Search for the cell housing the specified text and yield its [x, y] center coordinate. 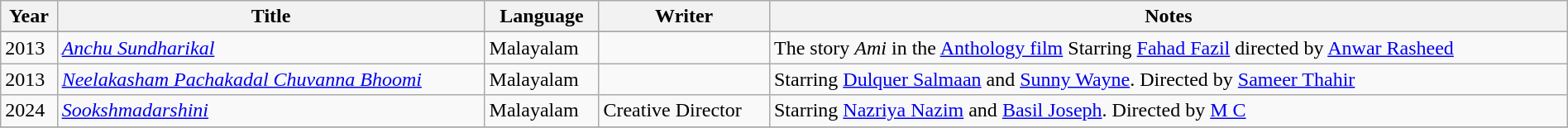
Starring Dulquer Salmaan and Sunny Wayne. Directed by Sameer Thahir [1168, 79]
2024 [29, 111]
Title [271, 17]
Writer [685, 17]
Notes [1168, 17]
Sookshmadarshini [271, 111]
Starring Nazriya Nazim and Basil Joseph. Directed by M C [1168, 111]
Language [542, 17]
The story Ami in the Anthology film Starring Fahad Fazil directed by Anwar Rasheed [1168, 48]
Year [29, 17]
Anchu Sundharikal [271, 48]
Neelakasham Pachakadal Chuvanna Bhoomi [271, 79]
Creative Director [685, 111]
